For the text-containing cell, return its midpoint in [X, Y] coordinate format. 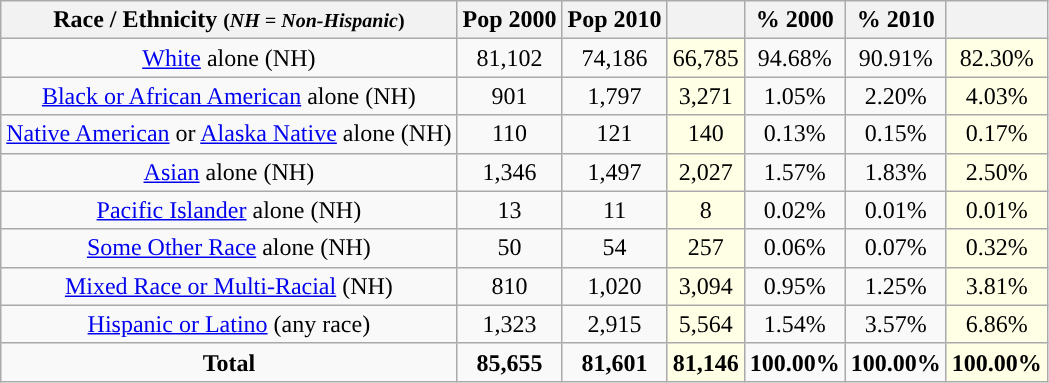
Pop 2000 [510, 20]
% 2010 [896, 20]
90.91% [896, 58]
121 [614, 134]
4.03% [996, 96]
2,915 [614, 324]
0.06% [794, 248]
0.32% [996, 248]
Mixed Race or Multi-Racial (NH) [229, 286]
13 [510, 210]
901 [510, 96]
110 [510, 134]
3.81% [996, 286]
2.20% [896, 96]
1,797 [614, 96]
% 2000 [794, 20]
66,785 [706, 58]
81,146 [706, 362]
Some Other Race alone (NH) [229, 248]
257 [706, 248]
Hispanic or Latino (any race) [229, 324]
Pacific Islander alone (NH) [229, 210]
1,346 [510, 172]
0.95% [794, 286]
1.05% [794, 96]
81,601 [614, 362]
Black or African American alone (NH) [229, 96]
Asian alone (NH) [229, 172]
54 [614, 248]
0.07% [896, 248]
0.13% [794, 134]
2,027 [706, 172]
1,020 [614, 286]
1.54% [794, 324]
3,271 [706, 96]
1.83% [896, 172]
94.68% [794, 58]
8 [706, 210]
1.57% [794, 172]
2.50% [996, 172]
11 [614, 210]
74,186 [614, 58]
3.57% [896, 324]
Race / Ethnicity (NH = Non-Hispanic) [229, 20]
0.17% [996, 134]
50 [510, 248]
White alone (NH) [229, 58]
3,094 [706, 286]
Total [229, 362]
81,102 [510, 58]
82.30% [996, 58]
1.25% [896, 286]
Pop 2010 [614, 20]
85,655 [510, 362]
5,564 [706, 324]
810 [510, 286]
Native American or Alaska Native alone (NH) [229, 134]
0.15% [896, 134]
1,323 [510, 324]
1,497 [614, 172]
6.86% [996, 324]
140 [706, 134]
0.02% [794, 210]
